Determine the [x, y] coordinate at the center of the cell enclosing the given text.  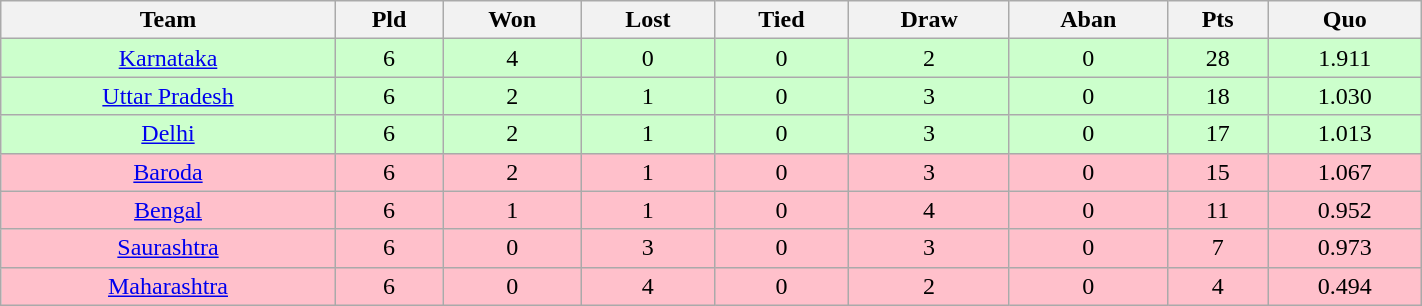
Team [168, 20]
Won [512, 20]
1.030 [1344, 96]
Uttar Pradesh [168, 96]
28 [1218, 58]
7 [1218, 248]
0.952 [1344, 210]
18 [1218, 96]
Quo [1344, 20]
1.911 [1344, 58]
17 [1218, 134]
Draw [930, 20]
Lost [648, 20]
Baroda [168, 172]
0.973 [1344, 248]
15 [1218, 172]
1.013 [1344, 134]
Aban [1088, 20]
Pts [1218, 20]
1.067 [1344, 172]
Delhi [168, 134]
0.494 [1344, 286]
11 [1218, 210]
Bengal [168, 210]
Karnataka [168, 58]
Maharashtra [168, 286]
Saurashtra [168, 248]
Tied [782, 20]
Pld [388, 20]
